Return [X, Y] of the center of cell containing provided text 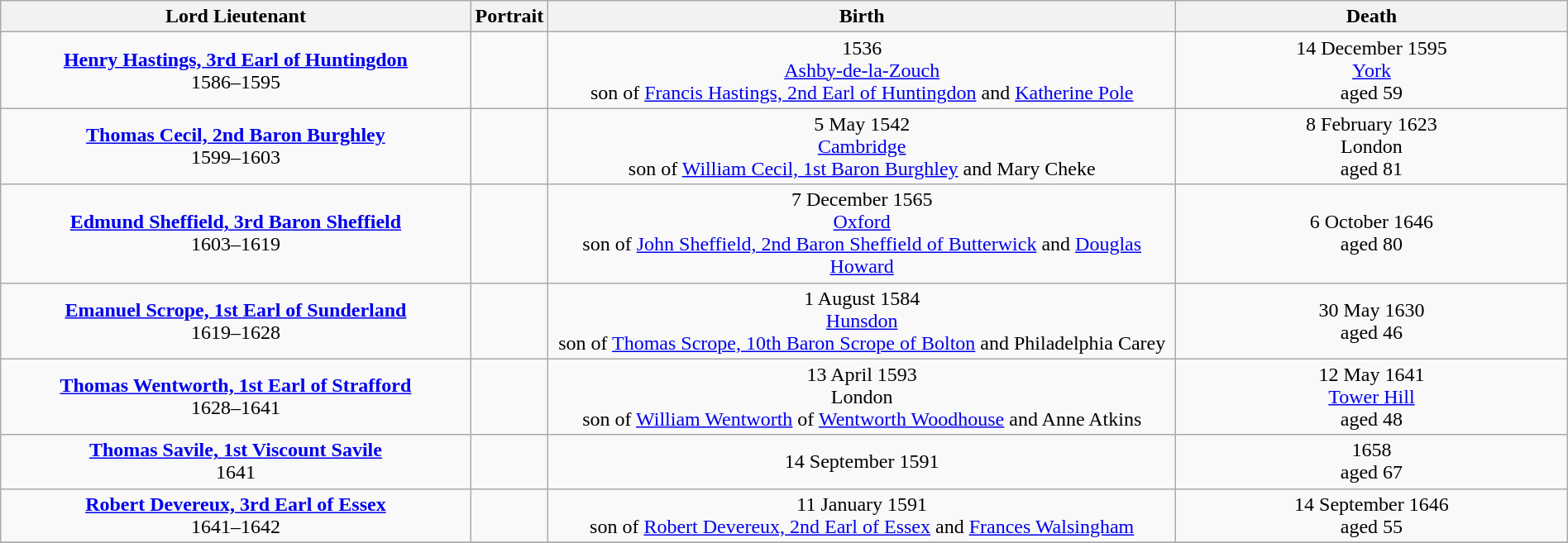
Thomas Cecil, 2nd Baron Burghley1599–1603 [236, 146]
14 September 1646aged 55 [1372, 516]
Thomas Savile, 1st Viscount Savile1641 [236, 461]
1 August 1584Hunsdonson of Thomas Scrope, 10th Baron Scrope of Bolton and Philadelphia Carey [862, 321]
14 December 1595Yorkaged 59 [1372, 70]
6 October 1646aged 80 [1372, 233]
12 May 1641Tower Hillaged 48 [1372, 397]
8 February 1623Londonaged 81 [1372, 146]
Thomas Wentworth, 1st Earl of Strafford1628–1641 [236, 397]
5 May 1542Cambridgeson of William Cecil, 1st Baron Burghley and Mary Cheke [862, 146]
Death [1372, 17]
Emanuel Scrope, 1st Earl of Sunderland1619–1628 [236, 321]
1658aged 67 [1372, 461]
Lord Lieutenant [236, 17]
1536Ashby-de-la-Zouchson of Francis Hastings, 2nd Earl of Huntingdon and Katherine Pole [862, 70]
7 December 1565Oxfordson of John Sheffield, 2nd Baron Sheffield of Butterwick and Douglas Howard [862, 233]
30 May 1630aged 46 [1372, 321]
Robert Devereux, 3rd Earl of Essex1641–1642 [236, 516]
Henry Hastings, 3rd Earl of Huntingdon1586–1595 [236, 70]
14 September 1591 [862, 461]
13 April 1593Londonson of William Wentworth of Wentworth Woodhouse and Anne Atkins [862, 397]
11 January 1591son of Robert Devereux, 2nd Earl of Essex and Frances Walsingham [862, 516]
Birth [862, 17]
Portrait [509, 17]
Edmund Sheffield, 3rd Baron Sheffield1603–1619 [236, 233]
